Scan for the cell matching the given text and deliver its (X, Y) coordinate at center. 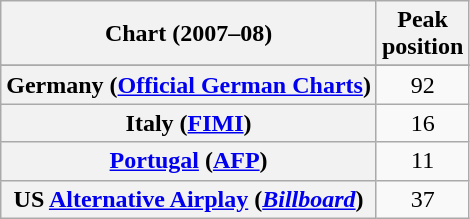
Peakposition (422, 34)
Germany (Official German Charts) (189, 85)
92 (422, 85)
16 (422, 123)
Portugal (AFP) (189, 161)
37 (422, 199)
11 (422, 161)
Chart (2007–08) (189, 34)
US Alternative Airplay (Billboard) (189, 199)
Italy (FIMI) (189, 123)
